Extract the (X, Y) coordinate from the center of the cell holding the provided text.  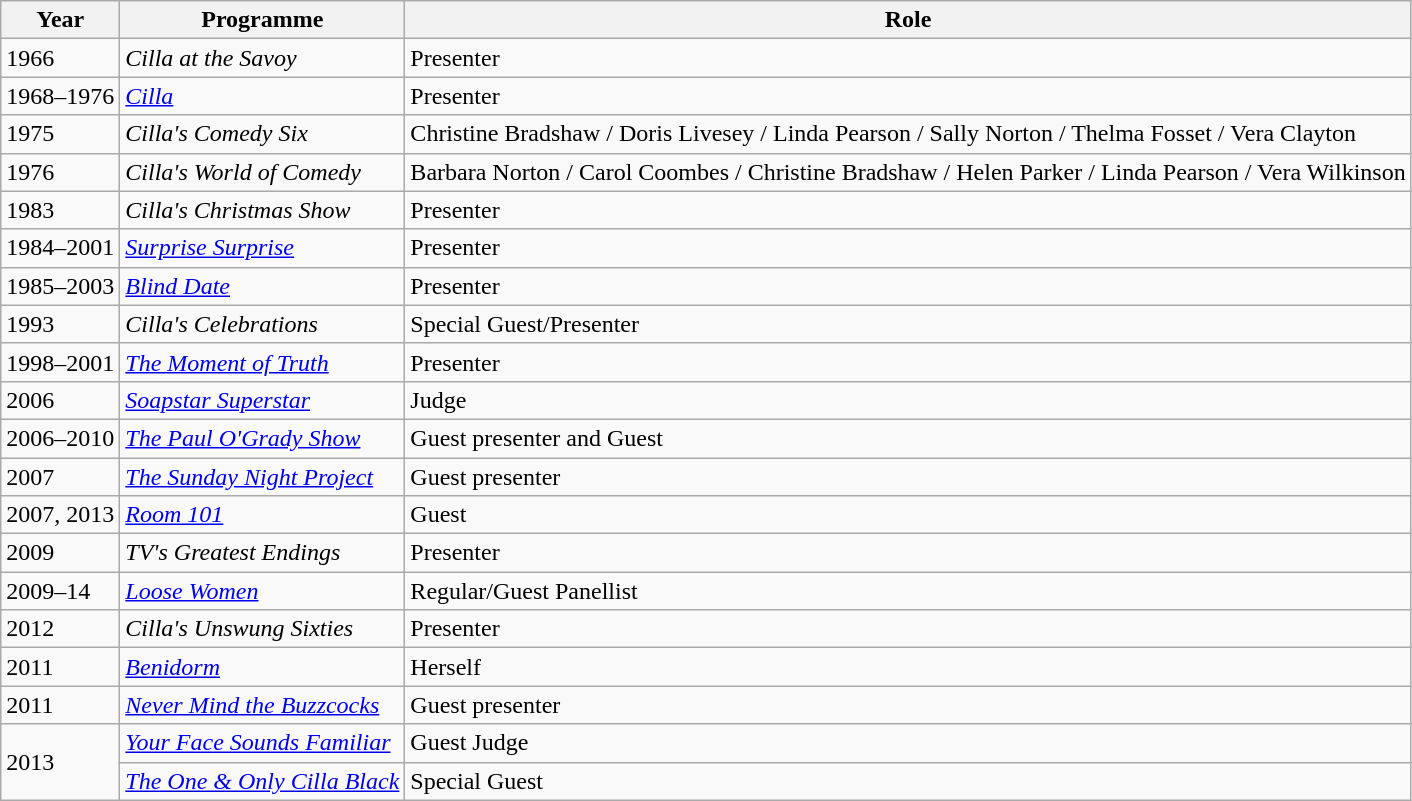
Guest (908, 515)
Christine Bradshaw / Doris Livesey / Linda Pearson / Sally Norton / Thelma Fosset / Vera Clayton (908, 134)
2012 (60, 629)
Judge (908, 400)
Cilla's Christmas Show (262, 210)
Year (60, 20)
Cilla's Comedy Six (262, 134)
2009 (60, 553)
TV's Greatest Endings (262, 553)
Your Face Sounds Familiar (262, 743)
2007 (60, 477)
2006 (60, 400)
1985–2003 (60, 286)
The Paul O'Grady Show (262, 438)
2009–14 (60, 591)
Guest presenter and Guest (908, 438)
Guest Judge (908, 743)
Herself (908, 667)
Special Guest/Presenter (908, 324)
Cilla (262, 96)
The One & Only Cilla Black (262, 781)
1966 (60, 58)
The Sunday Night Project (262, 477)
Cilla's World of Comedy (262, 172)
Surprise Surprise (262, 248)
Special Guest (908, 781)
Never Mind the Buzzcocks (262, 705)
2006–2010 (60, 438)
1984–2001 (60, 248)
Benidorm (262, 667)
Soapstar Superstar (262, 400)
Barbara Norton / Carol Coombes / Christine Bradshaw / Helen Parker / Linda Pearson / Vera Wilkinson (908, 172)
Cilla's Unswung Sixties (262, 629)
Room 101 (262, 515)
1968–1976 (60, 96)
Cilla's Celebrations (262, 324)
1976 (60, 172)
Programme (262, 20)
Blind Date (262, 286)
1998–2001 (60, 362)
Cilla at the Savoy (262, 58)
2013 (60, 762)
1975 (60, 134)
2007, 2013 (60, 515)
Regular/Guest Panellist (908, 591)
Role (908, 20)
1993 (60, 324)
1983 (60, 210)
Loose Women (262, 591)
The Moment of Truth (262, 362)
